Identify which cell holds the provided text, then report its (X, Y) central coordinate. 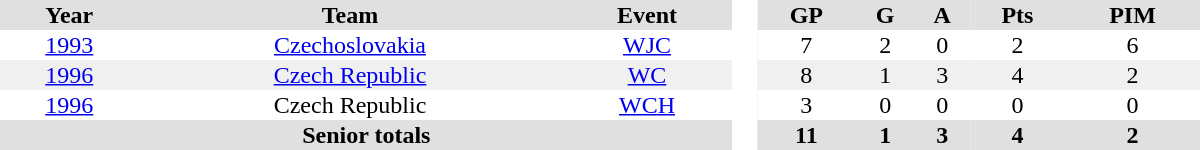
Team (350, 15)
WC (646, 75)
11 (806, 135)
Czechoslovakia (350, 45)
WJC (646, 45)
6 (1132, 45)
GP (806, 15)
Year (70, 15)
8 (806, 75)
PIM (1132, 15)
1993 (70, 45)
WCH (646, 105)
7 (806, 45)
Event (646, 15)
G (886, 15)
Senior totals (366, 135)
A (942, 15)
Pts (1018, 15)
